Provide the (X, Y) coordinate of the cell's center where the given text is located.  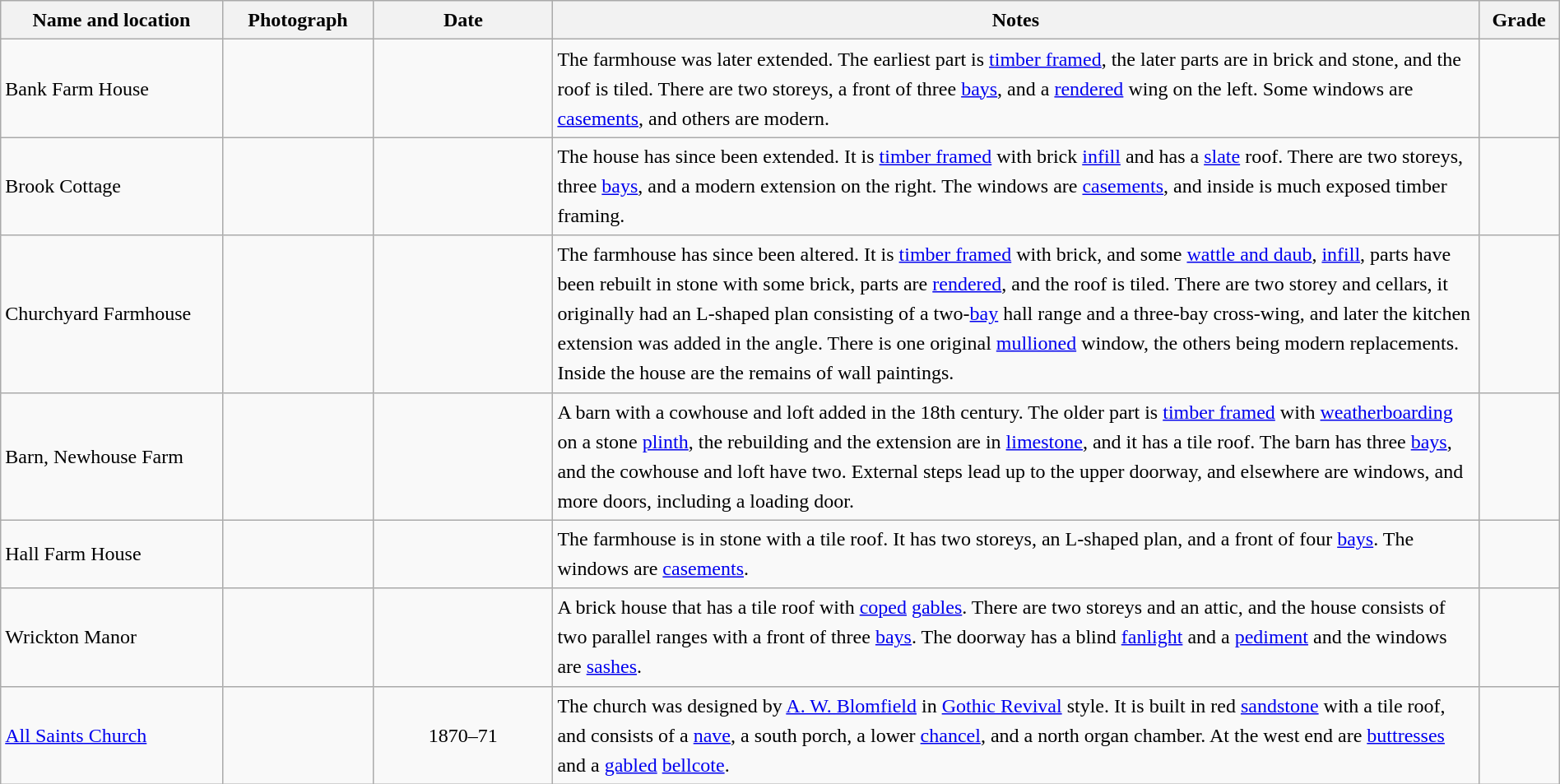
Photograph (298, 20)
Churchyard Farmhouse (112, 314)
Wrickton Manor (112, 637)
Barn, Newhouse Farm (112, 456)
1870–71 (463, 735)
Grade (1519, 20)
Brook Cottage (112, 186)
The farmhouse is in stone with a tile roof. It has two storeys, an L-shaped plan, and a front of four bays. The windows are casements. (1015, 554)
All Saints Church (112, 735)
Date (463, 20)
Bank Farm House (112, 89)
Notes (1015, 20)
Name and location (112, 20)
Hall Farm House (112, 554)
